Pinpoint the cell where the given text exists, returning its (x, y) midpoint coordinate. 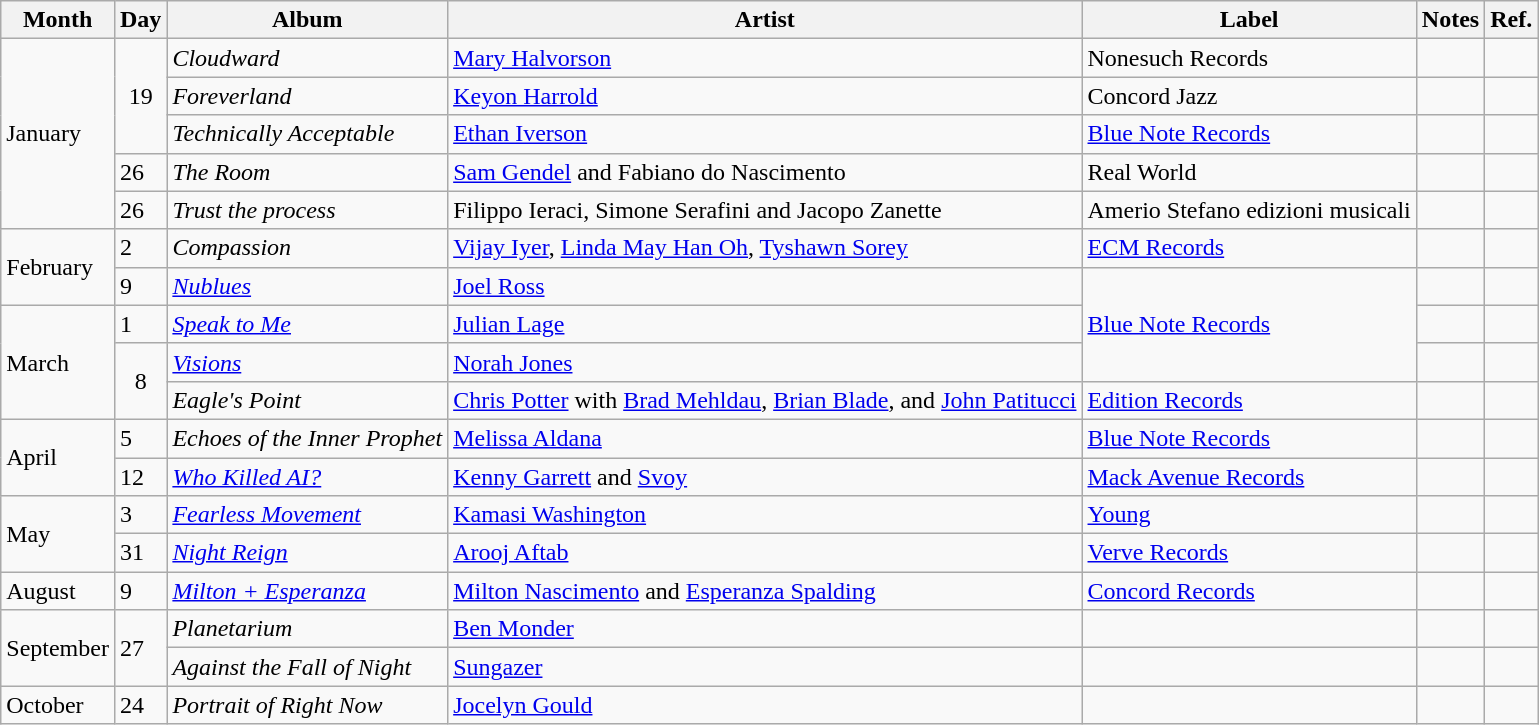
Concord Jazz (1249, 96)
Filippo Ieraci, Simone Serafini and Jacopo Zanette (765, 210)
31 (140, 553)
Edition Records (1249, 400)
8 (140, 381)
Foreverland (308, 96)
March (58, 362)
The Room (308, 172)
Against the Fall of Night (308, 667)
Julian Lage (765, 324)
1 (140, 324)
Joel Ross (765, 286)
Trust the process (308, 210)
Speak to Me (308, 324)
Milton Nascimento and Esperanza Spalding (765, 591)
Night Reign (308, 553)
Arooj Aftab (765, 553)
24 (140, 705)
Amerio Stefano edizioni musicali (1249, 210)
Kenny Garrett and Svoy (765, 477)
October (58, 705)
Chris Potter with Brad Mehldau, Brian Blade, and John Patitucci (765, 400)
Sungazer (765, 667)
Vijay Iyer, Linda May Han Oh, Tyshawn Sorey (765, 248)
Nonesuch Records (1249, 58)
August (58, 591)
Nublues (308, 286)
January (58, 134)
Ben Monder (765, 629)
Milton + Esperanza (308, 591)
Verve Records (1249, 553)
Echoes of the Inner Prophet (308, 438)
Technically Acceptable (308, 134)
3 (140, 515)
Month (58, 20)
2 (140, 248)
5 (140, 438)
Label (1249, 20)
Artist (765, 20)
Day (140, 20)
Ethan Iverson (765, 134)
February (58, 267)
Keyon Harrold (765, 96)
Real World (1249, 172)
Norah Jones (765, 362)
Compassion (308, 248)
Kamasi Washington (765, 515)
April (58, 457)
Concord Records (1249, 591)
Portrait of Right Now (308, 705)
Visions (308, 362)
Notes (1450, 20)
Young (1249, 515)
Jocelyn Gould (765, 705)
Melissa Aldana (765, 438)
September (58, 648)
Fearless Movement (308, 515)
ECM Records (1249, 248)
Mack Avenue Records (1249, 477)
Eagle's Point (308, 400)
May (58, 534)
Mary Halvorson (765, 58)
Album (308, 20)
Cloudward (308, 58)
Sam Gendel and Fabiano do Nascimento (765, 172)
27 (140, 648)
Planetarium (308, 629)
Who Killed AI? (308, 477)
19 (140, 96)
Ref. (1512, 20)
12 (140, 477)
